Extract the [x, y] coordinate from the center of the cell holding the provided text.  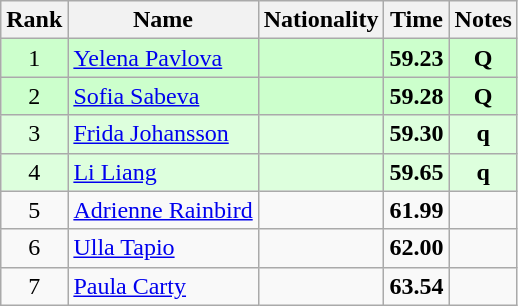
Notes [483, 20]
Name [163, 20]
Paula Carty [163, 286]
Li Liang [163, 172]
7 [34, 286]
4 [34, 172]
Time [416, 20]
Adrienne Rainbird [163, 210]
61.99 [416, 210]
1 [34, 58]
Sofia Sabeva [163, 96]
63.54 [416, 286]
59.28 [416, 96]
59.30 [416, 134]
5 [34, 210]
Yelena Pavlova [163, 58]
6 [34, 248]
59.65 [416, 172]
59.23 [416, 58]
Nationality [321, 20]
2 [34, 96]
Rank [34, 20]
62.00 [416, 248]
Ulla Tapio [163, 248]
3 [34, 134]
Frida Johansson [163, 134]
